Output the (x, y) coordinate of the center of the cell containing the given text.  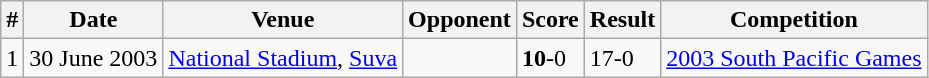
Venue (283, 20)
1 (12, 58)
# (12, 20)
30 June 2003 (94, 58)
Opponent (460, 20)
Competition (794, 20)
10-0 (550, 58)
2003 South Pacific Games (794, 58)
17-0 (622, 58)
Score (550, 20)
Result (622, 20)
Date (94, 20)
National Stadium, Suva (283, 58)
